From the cell containing the given text, extract its center point as (X, Y) coordinate. 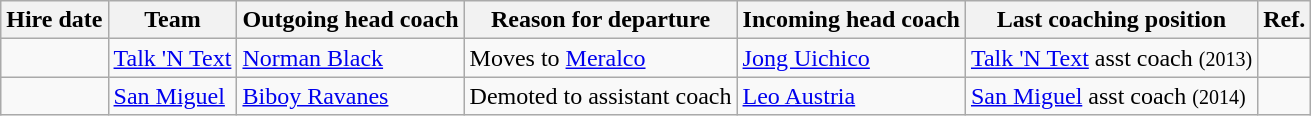
Norman Black (350, 58)
Outgoing head coach (350, 20)
Biboy Ravanes (350, 96)
Ref. (1284, 20)
San Miguel asst coach (2014) (1111, 96)
Last coaching position (1111, 20)
San Miguel (172, 96)
Team (172, 20)
Reason for departure (600, 20)
Talk 'N Text asst coach (2013) (1111, 58)
Jong Uichico (851, 58)
Incoming head coach (851, 20)
Leo Austria (851, 96)
Demoted to assistant coach (600, 96)
Moves to Meralco (600, 58)
Hire date (54, 20)
Talk 'N Text (172, 58)
